Scan for the cell matching the given text and deliver its [X, Y] coordinate at center. 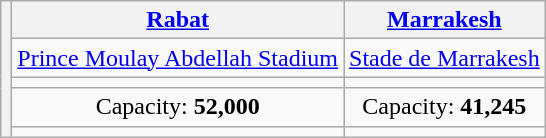
Capacity: 52,000 [178, 107]
Capacity: 41,245 [445, 107]
Rabat [178, 20]
Stade de Marrakesh [445, 58]
Marrakesh [445, 20]
Prince Moulay Abdellah Stadium [178, 58]
